Return (X, Y) of the center of cell containing provided text 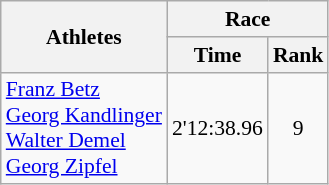
Franz BetzGeorg KandlingerWalter DemelGeorg Zipfel (84, 128)
Athletes (84, 36)
Time (218, 55)
2'12:38.96 (218, 128)
Rank (298, 55)
Race (248, 19)
9 (298, 128)
